Find where the given text appears and provide that cell's center as [X, Y] coordinate. 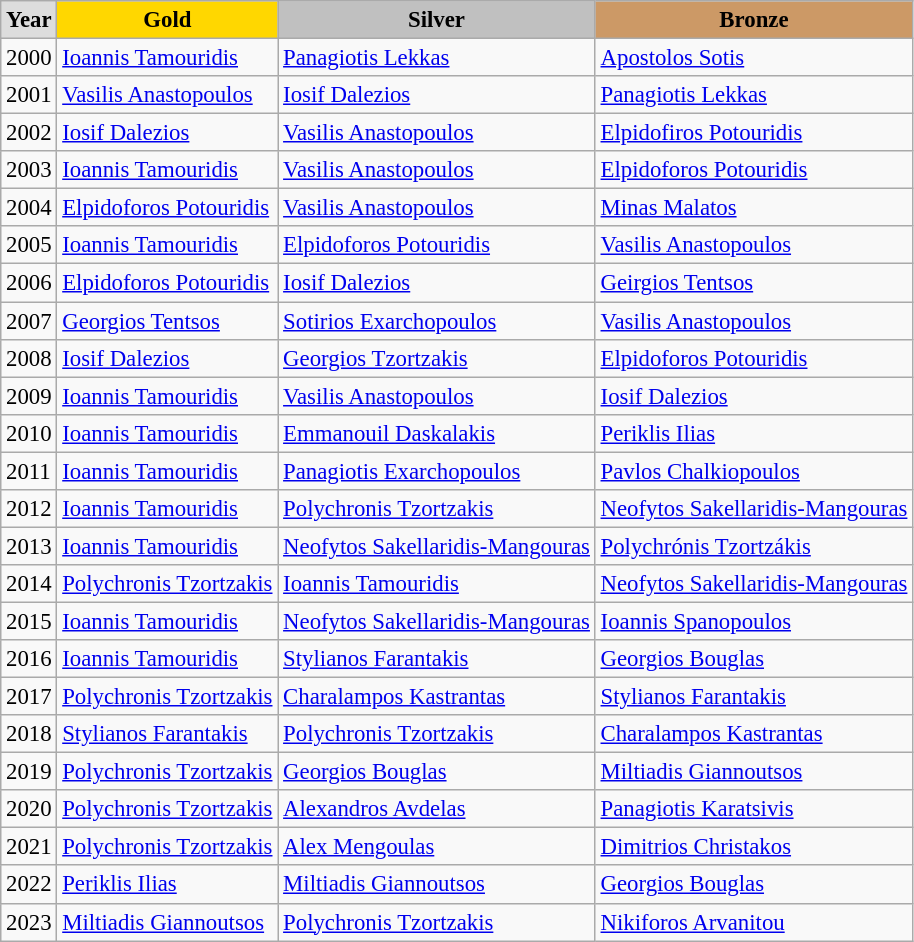
Silver [436, 20]
2011 [29, 471]
Polychrónis Tzortzákis [754, 546]
Emmanouil Daskalakis [436, 433]
Georgios Tzortzakis [436, 358]
Bronze [754, 20]
Dimitrios Christakos [754, 847]
Geirgios Tentsos [754, 283]
2006 [29, 283]
2020 [29, 809]
2015 [29, 621]
Sotirios Exarchopoulos [436, 321]
Nikiforos Arvanitou [754, 922]
2001 [29, 95]
Ioannis Spanopoulos [754, 621]
2005 [29, 245]
Minas Malatos [754, 208]
Apostolos Sotis [754, 58]
Gold [168, 20]
2018 [29, 734]
Georgios Tentsos [168, 321]
2009 [29, 396]
2012 [29, 509]
2002 [29, 133]
2022 [29, 885]
2007 [29, 321]
Alexandros Avdelas [436, 809]
2017 [29, 697]
Panagiotis Karatsivis [754, 809]
2014 [29, 584]
2019 [29, 772]
2021 [29, 847]
Year [29, 20]
2013 [29, 546]
2004 [29, 208]
Alex Mengoulas [436, 847]
2008 [29, 358]
2003 [29, 170]
Panagiotis Exarchopoulos [436, 471]
2016 [29, 659]
Pavlos Chalkiopoulos [754, 471]
2000 [29, 58]
2023 [29, 922]
Elpidofiros Potouridis [754, 133]
2010 [29, 433]
